From the cell containing the given text, extract its center point as (x, y) coordinate. 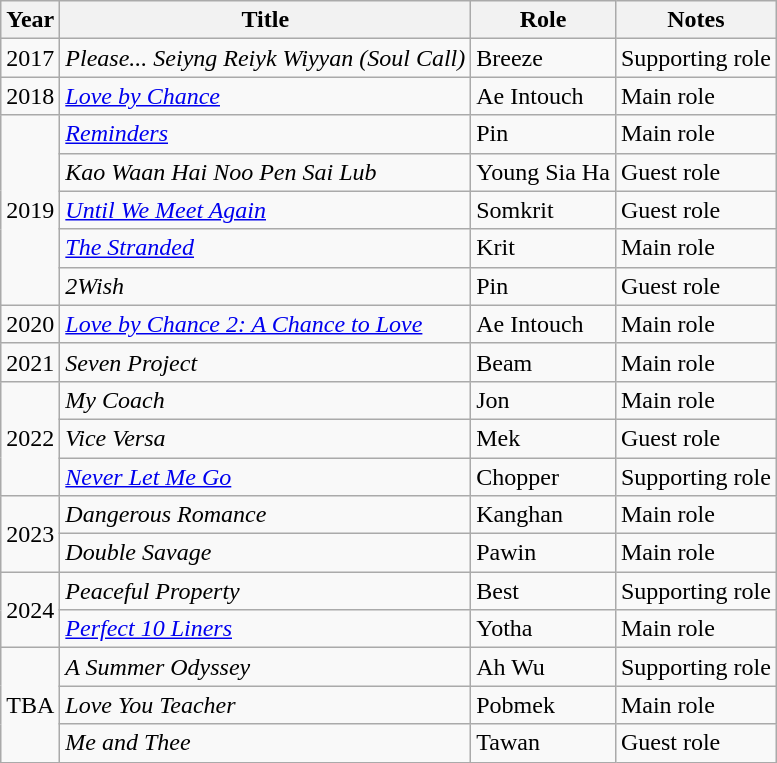
Seven Project (266, 362)
2021 (30, 362)
The Stranded (266, 248)
Ah Wu (544, 667)
Perfect 10 Liners (266, 629)
My Coach (266, 400)
Best (544, 591)
Love by Chance (266, 96)
Yotha (544, 629)
Double Savage (266, 553)
2017 (30, 58)
2019 (30, 210)
Peaceful Property (266, 591)
2Wish (266, 286)
Somkrit (544, 210)
Notes (696, 20)
2024 (30, 610)
Tawan (544, 743)
A Summer Odyssey (266, 667)
Never Let Me Go (266, 477)
TBA (30, 705)
Please... Seiyng Reiyk Wiyyan (Soul Call) (266, 58)
Chopper (544, 477)
Pawin (544, 553)
2018 (30, 96)
2020 (30, 324)
Jon (544, 400)
2022 (30, 438)
2023 (30, 534)
Me and Thee (266, 743)
Until We Meet Again (266, 210)
Kao Waan Hai Noo Pen Sai Lub (266, 172)
Krit (544, 248)
Kanghan (544, 515)
Mek (544, 438)
Vice Versa (266, 438)
Love by Chance 2: A Chance to Love (266, 324)
Love You Teacher (266, 705)
Dangerous Romance (266, 515)
Reminders (266, 134)
Breeze (544, 58)
Role (544, 20)
Year (30, 20)
Pobmek (544, 705)
Title (266, 20)
Young Sia Ha (544, 172)
Beam (544, 362)
